Search for the cell housing the specified text and yield its [x, y] center coordinate. 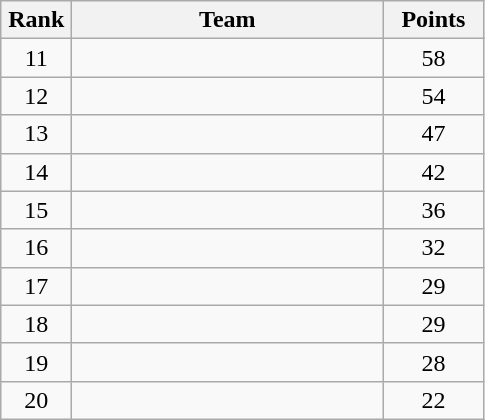
Points [434, 20]
54 [434, 96]
Team [228, 20]
12 [36, 96]
16 [36, 248]
36 [434, 210]
15 [36, 210]
32 [434, 248]
28 [434, 362]
11 [36, 58]
Rank [36, 20]
58 [434, 58]
18 [36, 324]
20 [36, 400]
42 [434, 172]
22 [434, 400]
17 [36, 286]
47 [434, 134]
19 [36, 362]
14 [36, 172]
13 [36, 134]
